Search for the cell housing the specified text and yield its (X, Y) center coordinate. 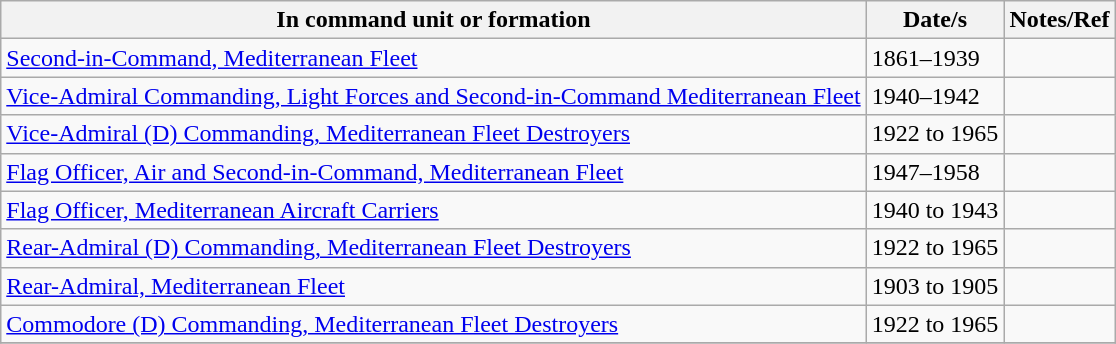
Second-in-Command, Mediterranean Fleet (434, 58)
Flag Officer, Mediterranean Aircraft Carriers (434, 210)
Rear-Admiral (D) Commanding, Mediterranean Fleet Destroyers (434, 248)
Notes/Ref (1060, 20)
Date/s (935, 20)
Commodore (D) Commanding, Mediterranean Fleet Destroyers (434, 324)
Rear-Admiral, Mediterranean Fleet (434, 286)
1940 to 1943 (935, 210)
1947–1958 (935, 172)
Vice-Admiral Commanding, Light Forces and Second-in-Command Mediterranean Fleet (434, 96)
1940–1942 (935, 96)
Flag Officer, Air and Second-in-Command, Mediterranean Fleet (434, 172)
In command unit or formation (434, 20)
1861–1939 (935, 58)
1903 to 1905 (935, 286)
Vice-Admiral (D) Commanding, Mediterranean Fleet Destroyers (434, 134)
